Identify which cell holds the provided text, then report its [x, y] central coordinate. 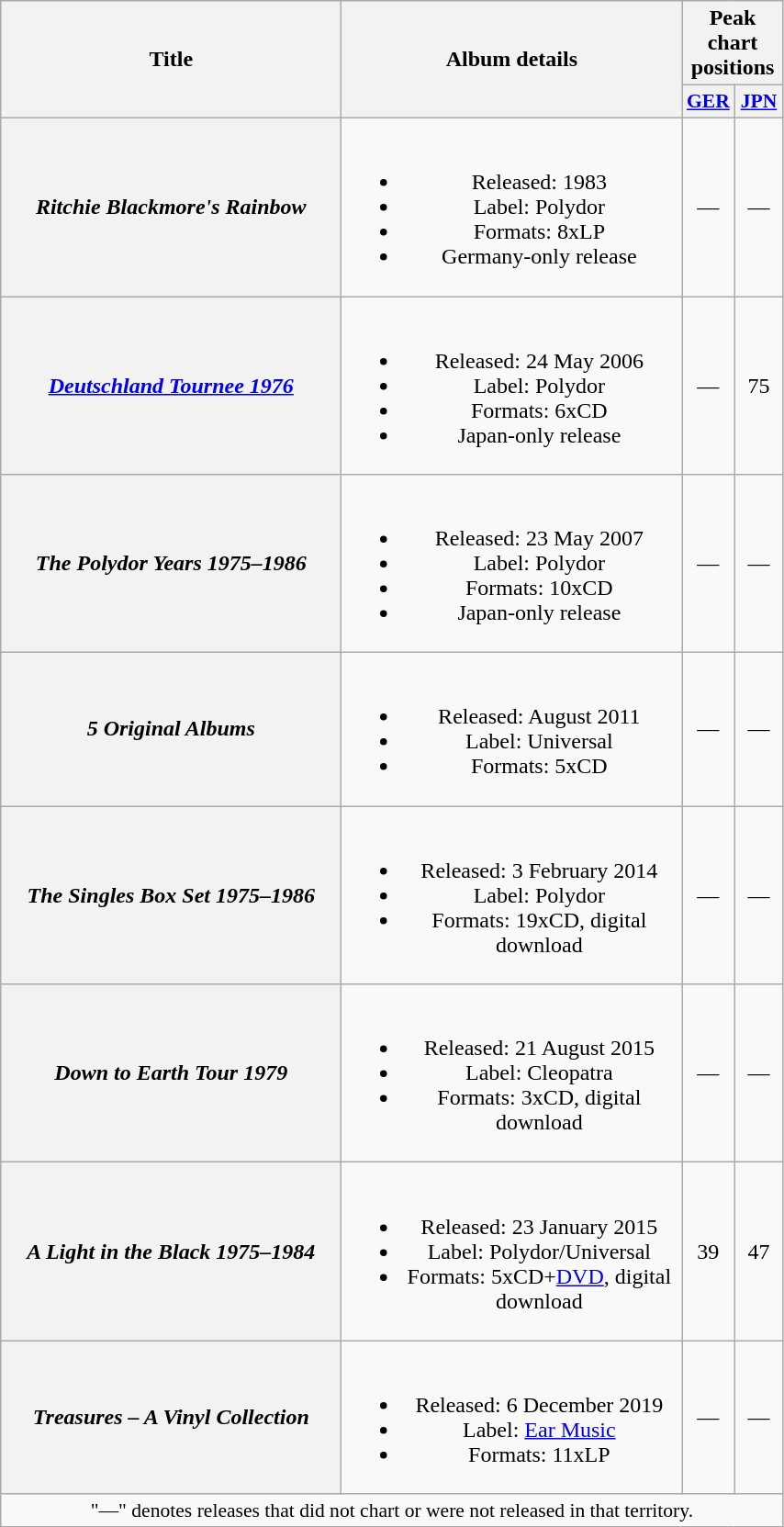
Released: 6 December 2019Label: Ear MusicFormats: 11xLP [512, 1418]
The Singles Box Set 1975–1986 [171, 895]
Down to Earth Tour 1979 [171, 1073]
Album details [512, 60]
A Light in the Black 1975–1984 [171, 1252]
GER [709, 102]
5 Original Albums [171, 729]
Released: 1983Label: PolydorFormats: 8xLPGermany-only release [512, 207]
Released: August 2011Label: UniversalFormats: 5xCD [512, 729]
Released: 3 February 2014Label: PolydorFormats: 19xCD, digital download [512, 895]
JPN [758, 102]
Released: 21 August 2015Label: CleopatraFormats: 3xCD, digital download [512, 1073]
The Polydor Years 1975–1986 [171, 564]
Peak chart positions [733, 43]
Treasures – A Vinyl Collection [171, 1418]
Released: 24 May 2006Label: PolydorFormats: 6xCDJapan-only release [512, 385]
Title [171, 60]
75 [758, 385]
Ritchie Blackmore's Rainbow [171, 207]
47 [758, 1252]
Released: 23 May 2007Label: PolydorFormats: 10xCDJapan-only release [512, 564]
Deutschland Tournee 1976 [171, 385]
"—" denotes releases that did not chart or were not released in that territory. [392, 1510]
39 [709, 1252]
Released: 23 January 2015Label: Polydor/UniversalFormats: 5xCD+DVD, digital download [512, 1252]
